Identify which cell holds the provided text, then report its [x, y] central coordinate. 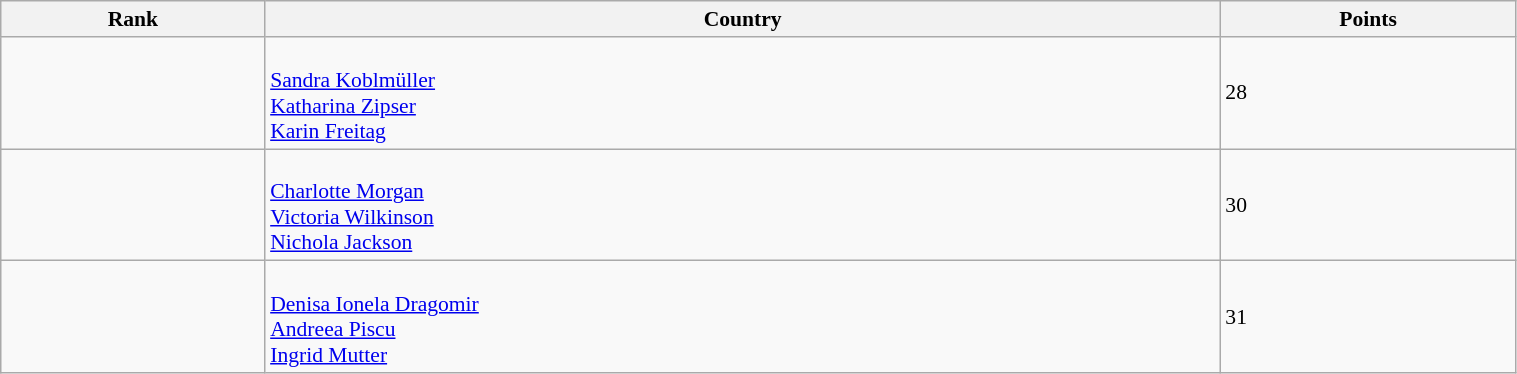
Charlotte MorganVictoria WilkinsonNichola Jackson [742, 205]
31 [1368, 317]
Country [742, 19]
28 [1368, 93]
Denisa Ionela DragomirAndreea PiscuIngrid Mutter [742, 317]
30 [1368, 205]
Rank [133, 19]
Sandra KoblmüllerKatharina ZipserKarin Freitag [742, 93]
Points [1368, 19]
